Search for the cell housing the specified text and yield its (x, y) center coordinate. 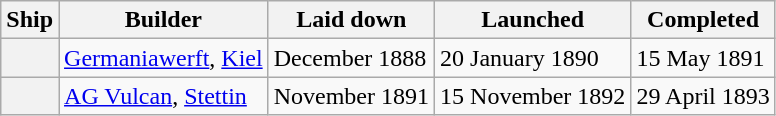
AG Vulcan, Stettin (164, 96)
20 January 1890 (533, 58)
December 1888 (351, 58)
Completed (703, 20)
Germaniawerft, Kiel (164, 58)
Laid down (351, 20)
29 April 1893 (703, 96)
Ship (30, 20)
Builder (164, 20)
15 May 1891 (703, 58)
Launched (533, 20)
November 1891 (351, 96)
15 November 1892 (533, 96)
